Pinpoint the cell where the given text exists, returning its (X, Y) midpoint coordinate. 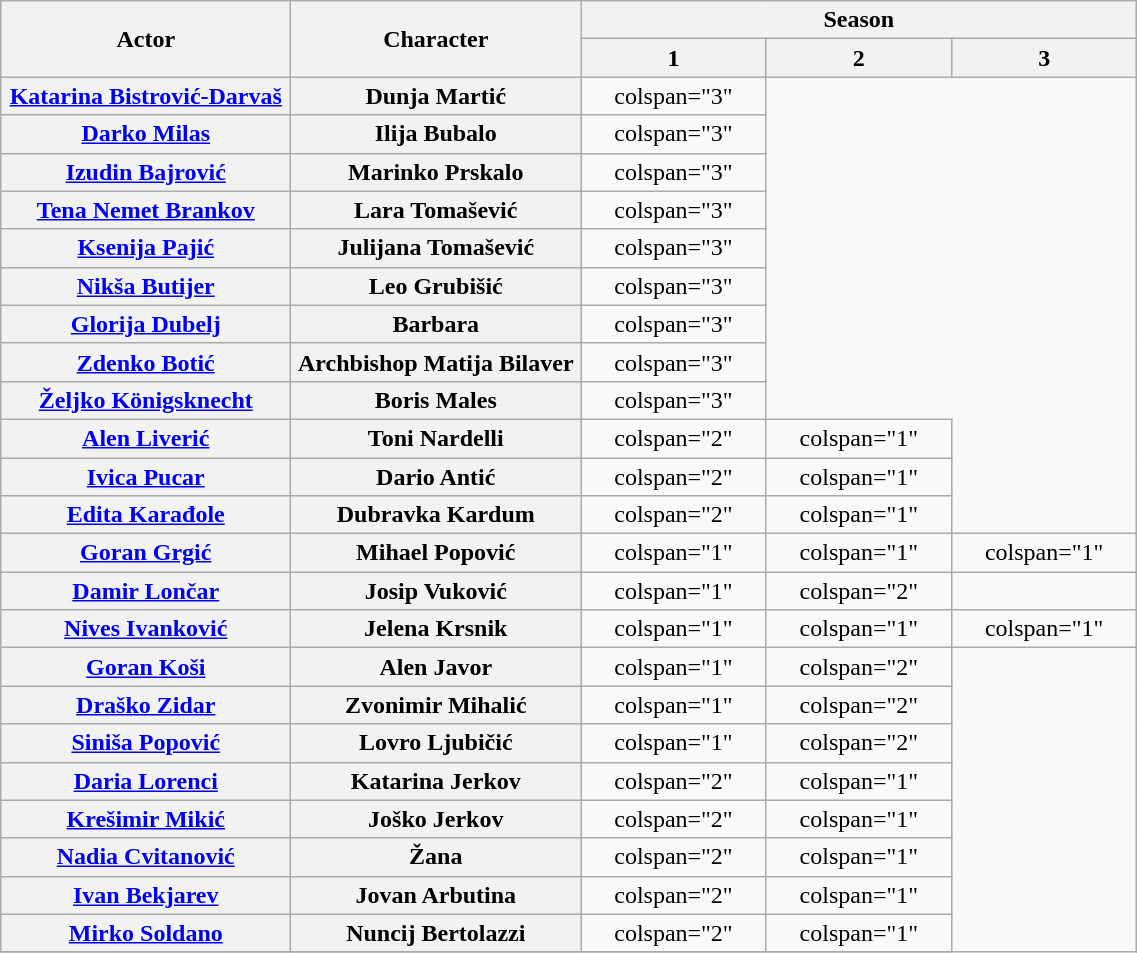
Nikša Butijer (146, 286)
Daria Lorenci (146, 781)
Alen Liverić (146, 438)
Actor (146, 39)
Jovan Arbutina (436, 895)
Glorija Dubelj (146, 324)
Ivan Bekjarev (146, 895)
Julijana Tomašević (436, 248)
2 (858, 58)
Ivica Pucar (146, 477)
Nives Ivanković (146, 629)
Archbishop Matija Bilaver (436, 362)
Tena Nemet Brankov (146, 210)
Izudin Bajrović (146, 172)
Draško Zidar (146, 705)
Nadia Cvitanović (146, 857)
Nuncij Bertolazzi (436, 933)
Katarina Jerkov (436, 781)
Lovro Ljubičić (436, 743)
Mirko Soldano (146, 933)
Alen Javor (436, 667)
Toni Nardelli (436, 438)
1 (674, 58)
Edita Karađole (146, 515)
Zdenko Botić (146, 362)
Damir Lončar (146, 591)
Dunja Martić (436, 96)
Jelena Krsnik (436, 629)
Character (436, 39)
Dubravka Kardum (436, 515)
Krešimir Mikić (146, 819)
Barbara (436, 324)
Mihael Popović (436, 553)
Siniša Popović (146, 743)
Katarina Bistrović-Darvaš (146, 96)
Darko Milas (146, 134)
Leo Grubišić (436, 286)
Goran Grgić (146, 553)
Goran Koši (146, 667)
Marinko Prskalo (436, 172)
Josip Vuković (436, 591)
Joško Jerkov (436, 819)
Ksenija Pajić (146, 248)
Boris Males (436, 400)
Zvonimir Mihalić (436, 705)
Ilija Bubalo (436, 134)
Dario Antić (436, 477)
Lara Tomašević (436, 210)
Season (859, 20)
3 (1044, 58)
Željko Königsknecht (146, 400)
Žana (436, 857)
